Return the (X, Y) coordinate for the center point of the cell that contains the specified text.  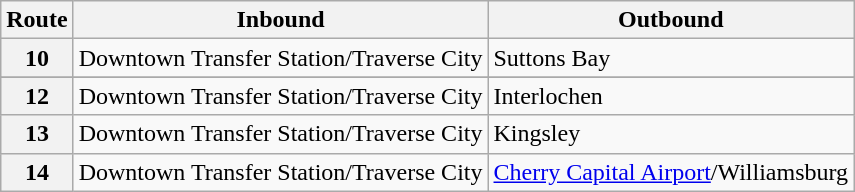
Cherry Capital Airport/Williamsburg (671, 172)
Route (37, 20)
Inbound (280, 20)
13 (37, 134)
10 (37, 58)
Outbound (671, 20)
12 (37, 96)
Suttons Bay (671, 58)
14 (37, 172)
Interlochen (671, 96)
Kingsley (671, 134)
